Determine the [X, Y] coordinate at the center of the cell enclosing the given text.  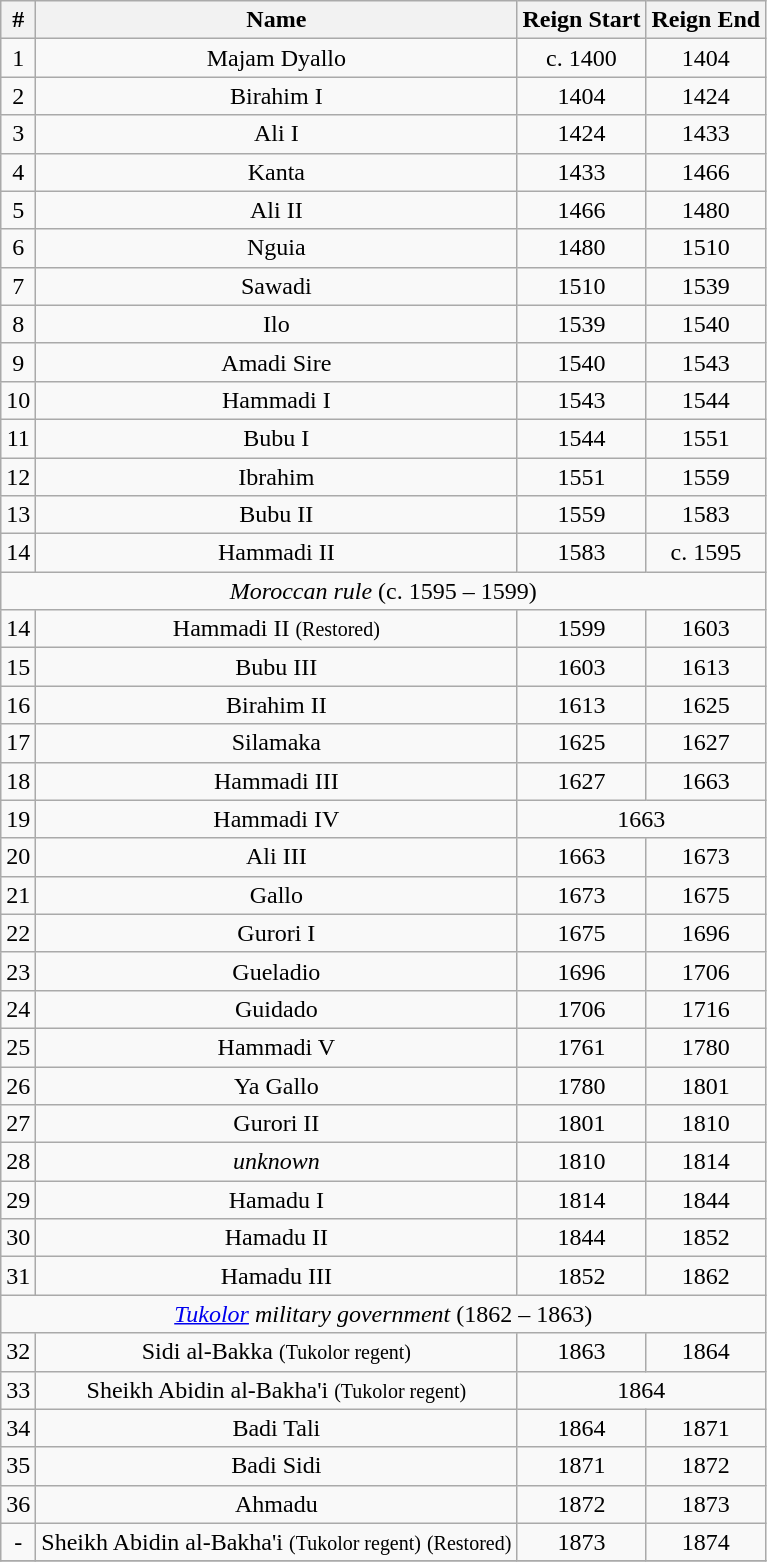
Hammadi IV [276, 819]
Hamadu III [276, 1276]
Hammadi II [276, 553]
Ali I [276, 134]
13 [18, 515]
7 [18, 286]
Sidi al-Bakka (Tukolor regent) [276, 1352]
31 [18, 1276]
Ali II [276, 210]
36 [18, 1504]
unknown [276, 1162]
Tukolor military government (1862 – 1863) [384, 1314]
Ahmadu [276, 1504]
5 [18, 210]
Hamadu II [276, 1238]
8 [18, 324]
26 [18, 1085]
23 [18, 971]
Hammadi II (Restored) [276, 629]
Bubu I [276, 438]
Sawadi [276, 286]
Sheikh Abidin al-Bakha'i (Tukolor regent) [276, 1390]
Ibrahim [276, 477]
Hammadi V [276, 1047]
Birahim II [276, 705]
22 [18, 933]
4 [18, 172]
24 [18, 1009]
Name [276, 20]
Badi Sidi [276, 1466]
20 [18, 857]
Silamaka [276, 743]
Ali III [276, 857]
16 [18, 705]
1 [18, 58]
Gueladio [276, 971]
Hamadu I [276, 1200]
Hammadi III [276, 781]
34 [18, 1428]
Badi Tali [276, 1428]
Nguia [276, 248]
19 [18, 819]
33 [18, 1390]
Majam Dyallo [276, 58]
27 [18, 1124]
9 [18, 362]
Guidado [276, 1009]
15 [18, 667]
1761 [582, 1047]
Amadi Sire [276, 362]
1716 [706, 1009]
Gurori II [276, 1124]
12 [18, 477]
30 [18, 1238]
28 [18, 1162]
1874 [706, 1542]
Sheikh Abidin al-Bakha'i (Tukolor regent) (Restored) [276, 1542]
17 [18, 743]
Gurori I [276, 933]
Moroccan rule (c. 1595 – 1599) [384, 591]
10 [18, 400]
6 [18, 248]
1599 [582, 629]
Bubu III [276, 667]
Ya Gallo [276, 1085]
3 [18, 134]
Birahim I [276, 96]
1862 [706, 1276]
18 [18, 781]
Ilo [276, 324]
Hammadi I [276, 400]
35 [18, 1466]
2 [18, 96]
c. 1400 [582, 58]
- [18, 1542]
1863 [582, 1352]
32 [18, 1352]
Gallo [276, 895]
Reign End [706, 20]
11 [18, 438]
c. 1595 [706, 553]
Reign Start [582, 20]
21 [18, 895]
25 [18, 1047]
# [18, 20]
29 [18, 1200]
Bubu II [276, 515]
Kanta [276, 172]
